Output the (X, Y) coordinate of the center of the cell containing the given text.  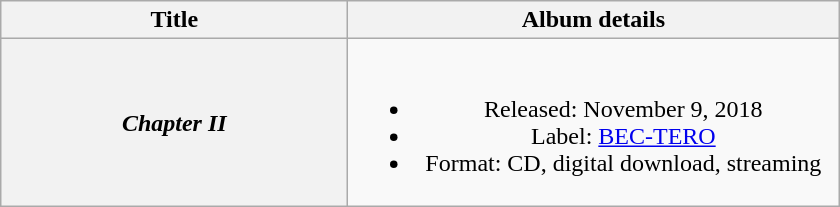
Album details (594, 20)
Chapter II (174, 122)
Title (174, 20)
Released: November 9, 2018Label: BEC-TEROFormat: CD, digital download, streaming (594, 122)
